From the cell containing the given text, extract its center point as [x, y] coordinate. 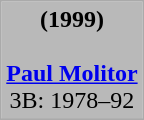
(1999)Paul Molitor3B: 1978–92 [72, 60]
